Identify which cell holds the provided text, then report its (x, y) central coordinate. 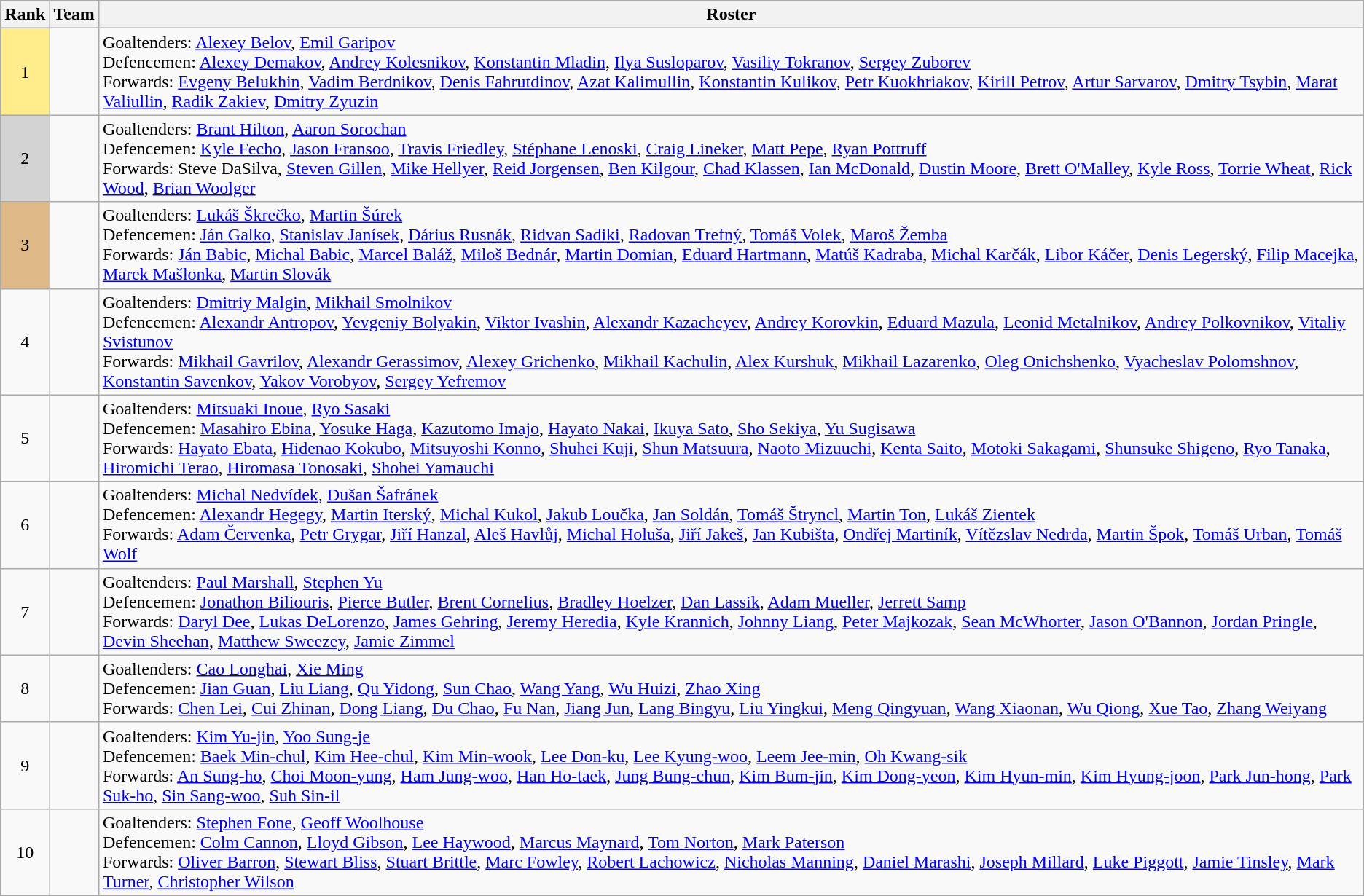
Roster (731, 15)
Rank (25, 15)
7 (25, 612)
9 (25, 765)
4 (25, 342)
Team (74, 15)
3 (25, 245)
10 (25, 852)
6 (25, 524)
8 (25, 688)
2 (25, 159)
1 (25, 71)
5 (25, 439)
